For the text-containing cell, return its midpoint in [X, Y] coordinate format. 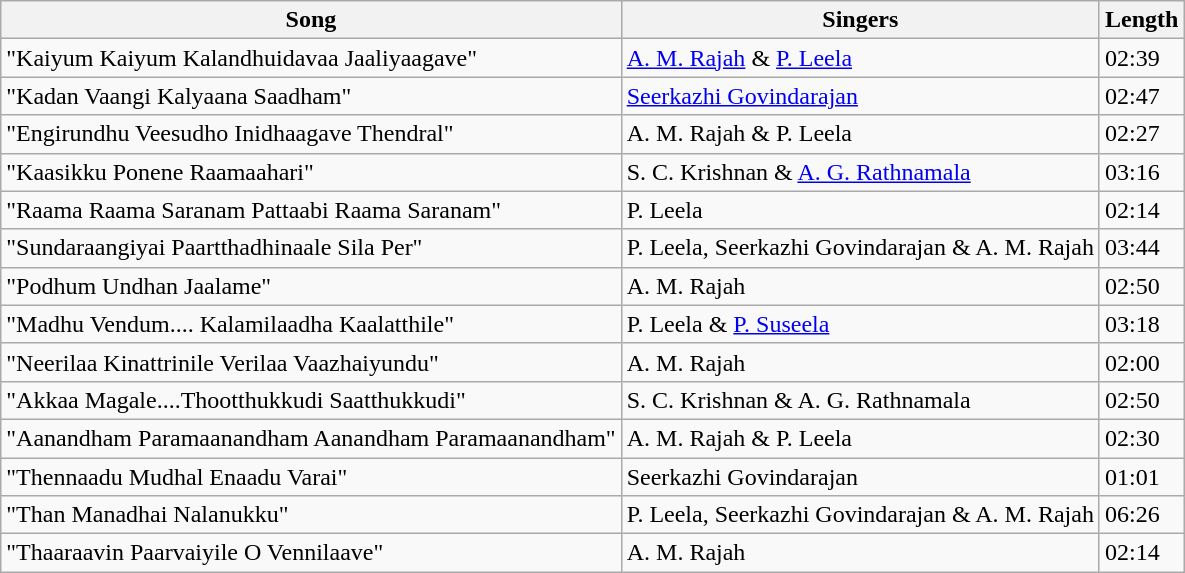
02:27 [1141, 134]
"Neerilaa Kinattrinile Verilaa Vaazhaiyundu" [311, 362]
03:18 [1141, 324]
02:47 [1141, 96]
02:00 [1141, 362]
01:01 [1141, 477]
"Kaasikku Ponene Raamaahari" [311, 172]
"Than Manadhai Nalanukku" [311, 515]
"Engirundhu Veesudho Inidhaagave Thendral" [311, 134]
"Sundaraangiyai Paartthadhinaale Sila Per" [311, 248]
"Kadan Vaangi Kalyaana Saadham" [311, 96]
03:44 [1141, 248]
"Akkaa Magale....Thootthukkudi Saatthukkudi" [311, 400]
"Podhum Undhan Jaalame" [311, 286]
Length [1141, 20]
P. Leela & P. Suseela [860, 324]
06:26 [1141, 515]
P. Leela [860, 210]
Song [311, 20]
"Aanandham Paramaanandham Aanandham Paramaanandham" [311, 438]
"Madhu Vendum.... Kalamilaadha Kaalatthile" [311, 324]
02:30 [1141, 438]
02:39 [1141, 58]
"Raama Raama Saranam Pattaabi Raama Saranam" [311, 210]
"Thennaadu Mudhal Enaadu Varai" [311, 477]
"Kaiyum Kaiyum Kalandhuidavaa Jaaliyaagave" [311, 58]
03:16 [1141, 172]
"Thaaraavin Paarvaiyile O Vennilaave" [311, 553]
Singers [860, 20]
